Pinpoint the cell where the given text exists, returning its [x, y] midpoint coordinate. 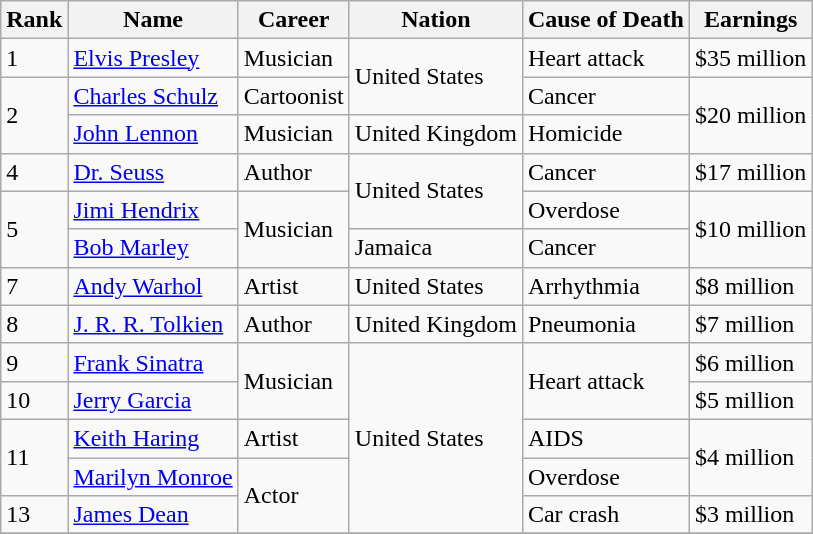
Cartoonist [294, 96]
Elvis Presley [153, 58]
5 [34, 229]
Nation [436, 20]
8 [34, 324]
$5 million [750, 400]
Marilyn Monroe [153, 477]
Name [153, 20]
7 [34, 286]
$7 million [750, 324]
Andy Warhol [153, 286]
James Dean [153, 515]
Jamaica [436, 248]
Career [294, 20]
Dr. Seuss [153, 172]
AIDS [606, 438]
1 [34, 58]
4 [34, 172]
$20 million [750, 115]
$4 million [750, 457]
$3 million [750, 515]
9 [34, 362]
Car crash [606, 515]
Actor [294, 496]
Keith Haring [153, 438]
Charles Schulz [153, 96]
$10 million [750, 229]
Pneumonia [606, 324]
Frank Sinatra [153, 362]
Jimi Hendrix [153, 210]
Cause of Death [606, 20]
Bob Marley [153, 248]
J. R. R. Tolkien [153, 324]
Homicide [606, 134]
11 [34, 457]
Earnings [750, 20]
Arrhythmia [606, 286]
2 [34, 115]
John Lennon [153, 134]
Rank [34, 20]
$6 million [750, 362]
Jerry Garcia [153, 400]
$35 million [750, 58]
$8 million [750, 286]
10 [34, 400]
$17 million [750, 172]
13 [34, 515]
